Scan for the cell matching the given text and deliver its (x, y) coordinate at center. 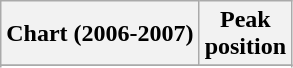
Chart (2006-2007) (100, 34)
Peakposition (245, 34)
